Detect which cell encompasses the target text, then output its (X, Y) center coordinate. 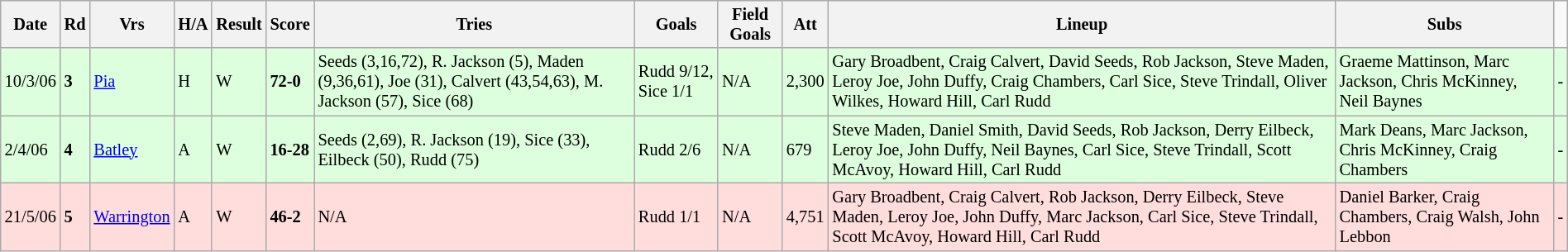
Subs (1445, 24)
72-0 (290, 82)
3 (75, 82)
4 (75, 150)
21/5/06 (31, 216)
Rudd 9/12, Sice 1/1 (676, 82)
Rd (75, 24)
Vrs (131, 24)
Lineup (1082, 24)
Field Goals (750, 24)
Warrington (131, 216)
Mark Deans, Marc Jackson, Chris McKinney, Craig Chambers (1445, 150)
2,300 (806, 82)
Rudd 2/6 (676, 150)
46-2 (290, 216)
Rudd 1/1 (676, 216)
16-28 (290, 150)
10/3/06 (31, 82)
Att (806, 24)
Date (31, 24)
H (193, 82)
Score (290, 24)
679 (806, 150)
2/4/06 (31, 150)
Batley (131, 150)
5 (75, 216)
H/A (193, 24)
Tries (475, 24)
Graeme Mattinson, Marc Jackson, Chris McKinney, Neil Baynes (1445, 82)
Seeds (3,16,72), R. Jackson (5), Maden (9,36,61), Joe (31), Calvert (43,54,63), M. Jackson (57), Sice (68) (475, 82)
Daniel Barker, Craig Chambers, Craig Walsh, John Lebbon (1445, 216)
Result (238, 24)
Seeds (2,69), R. Jackson (19), Sice (33), Eilbeck (50), Rudd (75) (475, 150)
Pia (131, 82)
Goals (676, 24)
4,751 (806, 216)
